Search for the cell housing the specified text and yield its (X, Y) center coordinate. 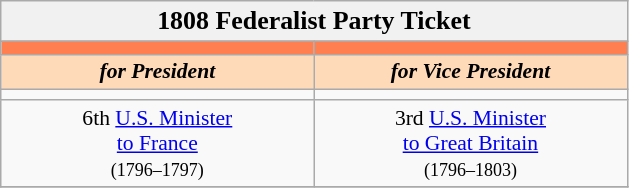
for President (158, 72)
3rd U.S. Ministerto Great Britain(1796–1803) (470, 144)
6th U.S. Ministerto France(1796–1797) (158, 144)
for Vice President (470, 72)
1808 Federalist Party Ticket (314, 21)
